Pinpoint the cell where the given text exists, returning its (X, Y) midpoint coordinate. 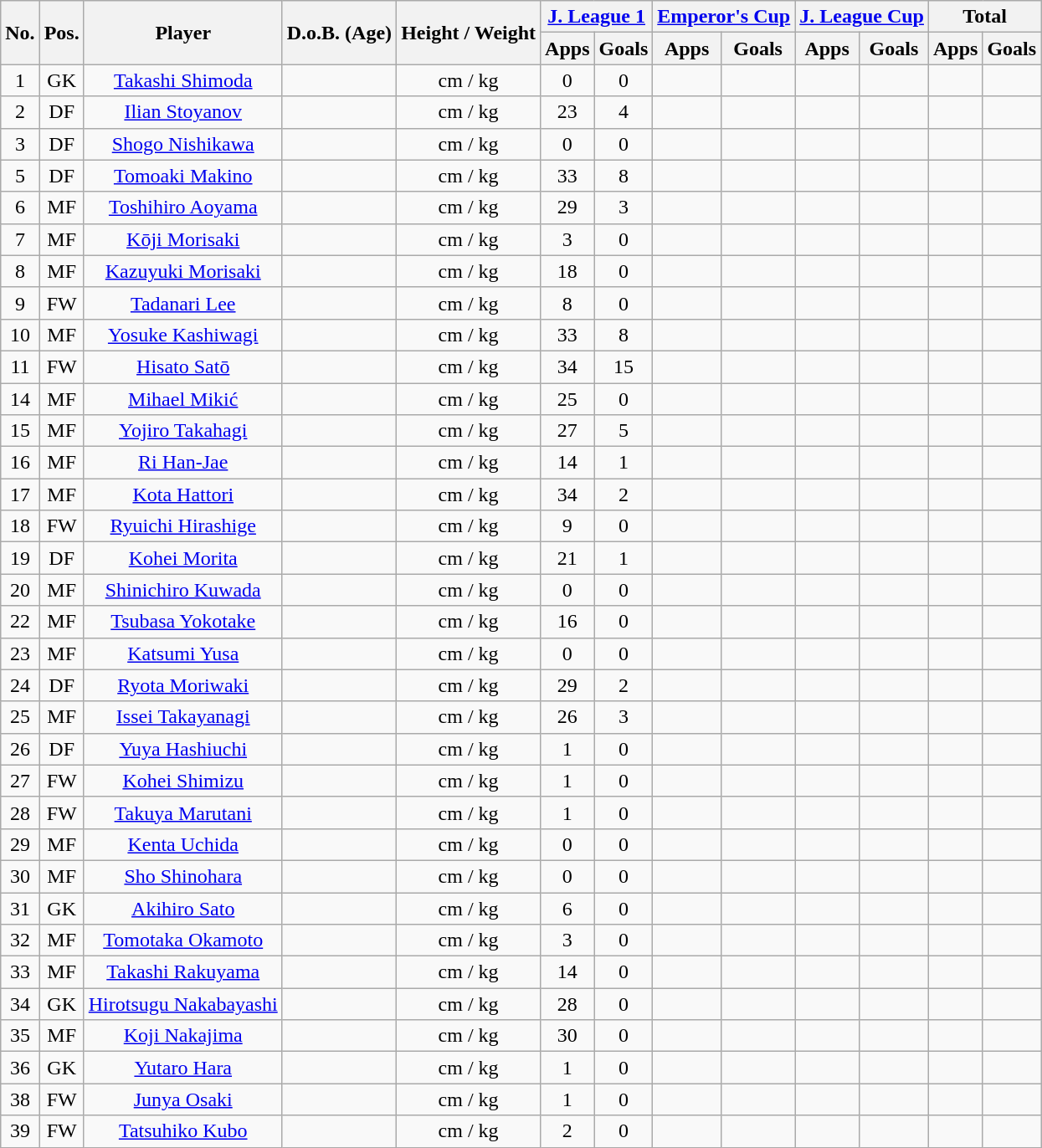
Tsubasa Yokotake (182, 622)
J. League 1 (597, 17)
Akihiro Sato (182, 908)
Takuya Marutani (182, 812)
19 (20, 558)
Player (182, 33)
Ri Han-Jae (182, 463)
Shogo Nishikawa (182, 144)
Kazuyuki Morisaki (182, 271)
7 (20, 239)
32 (20, 940)
Pos. (62, 33)
Takashi Shimoda (182, 80)
Ryuichi Hirashige (182, 526)
Ilian Stoyanov (182, 112)
Kota Hattori (182, 495)
Tatsuhiko Kubo (182, 1131)
Yutaro Hara (182, 1068)
24 (20, 685)
Shinichiro Kuwada (182, 590)
21 (567, 558)
Junya Osaki (182, 1099)
Mihael Mikić (182, 399)
D.o.B. (Age) (339, 33)
22 (20, 622)
Koji Nakajima (182, 1036)
4 (624, 112)
Ryota Moriwaki (182, 685)
Kohei Shimizu (182, 781)
No. (20, 33)
38 (20, 1099)
Emperor's Cup (724, 17)
J. League Cup (862, 17)
39 (20, 1131)
Height / Weight (469, 33)
Sho Shinohara (182, 876)
20 (20, 590)
Kenta Uchida (182, 844)
Yojiro Takahagi (182, 431)
Kohei Morita (182, 558)
31 (20, 908)
Tadanari Lee (182, 303)
11 (20, 366)
Yosuke Kashiwagi (182, 335)
Total (984, 17)
10 (20, 335)
Toshihiro Aoyama (182, 208)
36 (20, 1068)
Katsumi Yusa (182, 653)
Hisato Satō (182, 366)
Tomotaka Okamoto (182, 940)
Kōji Morisaki (182, 239)
35 (20, 1036)
17 (20, 495)
Yuya Hashiuchi (182, 749)
Tomoaki Makino (182, 176)
Issei Takayanagi (182, 717)
Hirotsugu Nakabayashi (182, 1004)
Takashi Rakuyama (182, 972)
